For the text-containing cell, return its midpoint in (x, y) coordinate format. 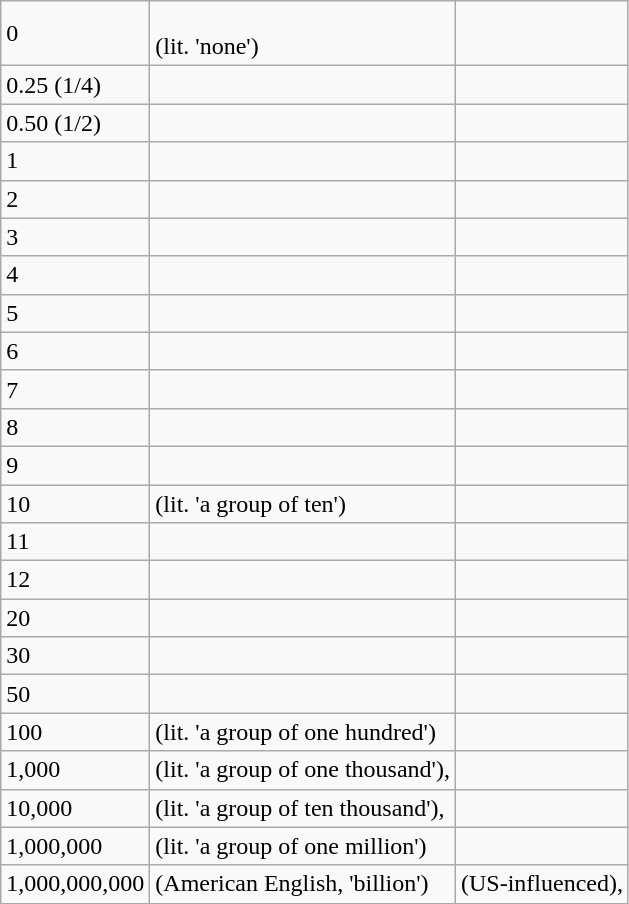
1,000 (76, 770)
(lit. 'a group of ten thousand'), (303, 808)
(American English, 'billion') (303, 884)
12 (76, 580)
1,000,000 (76, 846)
2 (76, 199)
6 (76, 351)
7 (76, 389)
(lit. 'none') (303, 34)
10 (76, 503)
5 (76, 313)
(lit. 'a group of one million') (303, 846)
30 (76, 656)
8 (76, 427)
1 (76, 161)
100 (76, 732)
20 (76, 618)
10,000 (76, 808)
(lit. 'a group of one hundred') (303, 732)
11 (76, 542)
(lit. 'a group of one thousand'), (303, 770)
(lit. 'a group of ten') (303, 503)
9 (76, 465)
50 (76, 694)
(US-influenced), (542, 884)
3 (76, 237)
0 (76, 34)
0.25 (1/4) (76, 85)
4 (76, 275)
0.50 (1/2) (76, 123)
1,000,000,000 (76, 884)
